Output the [x, y] coordinate of the center of the cell containing the given text.  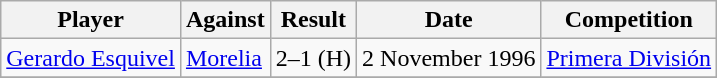
Primera División [629, 58]
Gerardo Esquivel [91, 58]
Date [449, 20]
Against [225, 20]
Player [91, 20]
Competition [629, 20]
2 November 1996 [449, 58]
Morelia [225, 58]
Result [313, 20]
2–1 (H) [313, 58]
